Return the [X, Y] coordinate for the center point of the cell that contains the specified text.  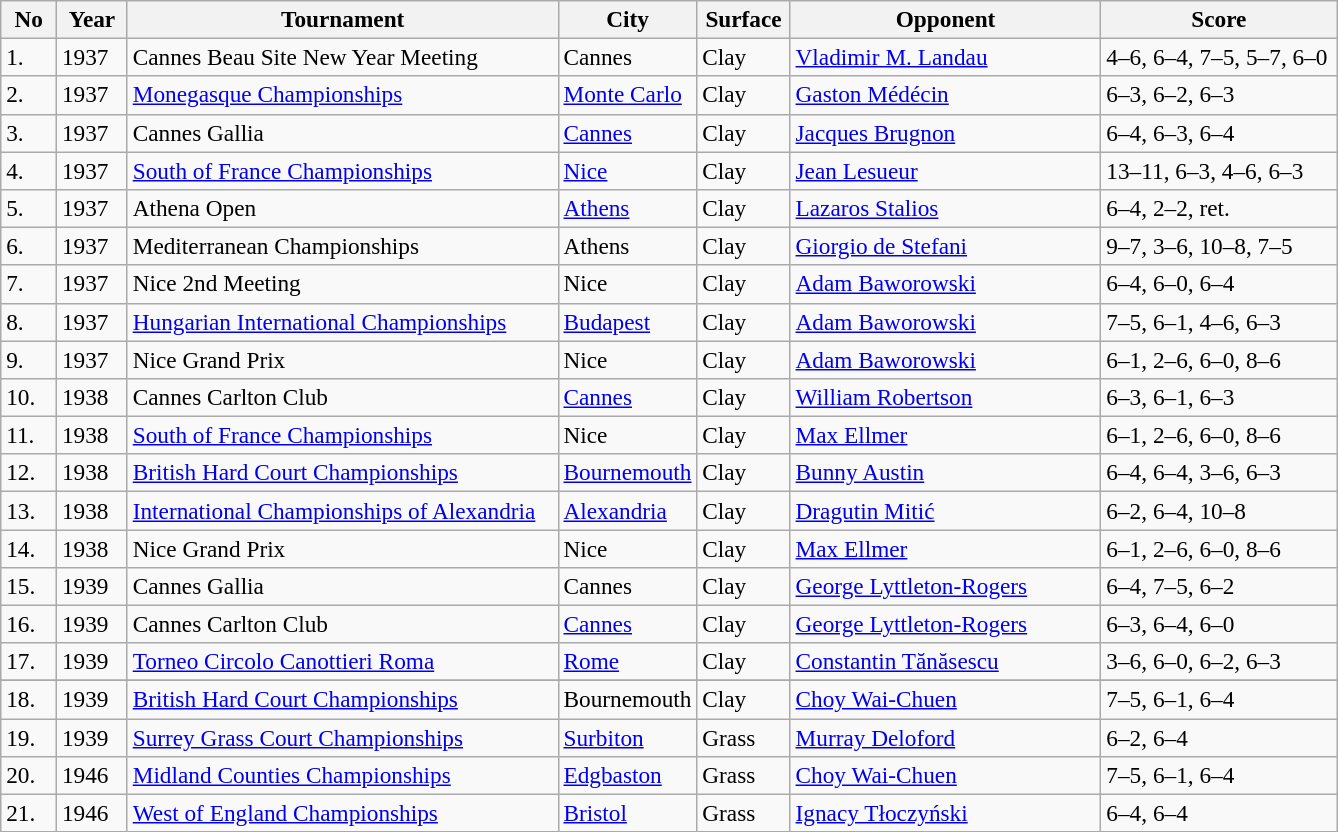
8. [29, 322]
Jacques Brugnon [946, 133]
7. [29, 284]
Giorgio de Stefani [946, 246]
2. [29, 95]
Ignacy Tłoczyński [946, 813]
Nice 2nd Meeting [342, 284]
6–3, 6–1, 6–3 [1219, 397]
5. [29, 208]
Opponent [946, 19]
City [628, 19]
Alexandria [628, 510]
21. [29, 813]
9–7, 3–6, 10–8, 7–5 [1219, 246]
Dragutin Mitić [946, 510]
Jean Lesueur [946, 170]
Score [1219, 19]
6–4, 7–5, 6–2 [1219, 586]
17. [29, 662]
Year [92, 19]
Monte Carlo [628, 95]
Cannes Beau Site New Year Meeting [342, 57]
6–4, 6–0, 6–4 [1219, 284]
6–4, 6–4, 3–6, 6–3 [1219, 473]
12. [29, 473]
4. [29, 170]
Mediterranean Championships [342, 246]
International Championships of Alexandria [342, 510]
Edgbaston [628, 775]
No [29, 19]
6–4, 6–3, 6–4 [1219, 133]
18. [29, 699]
3. [29, 133]
West of England Championships [342, 813]
6–4, 6–4 [1219, 813]
Surrey Grass Court Championships [342, 737]
6–4, 2–2, ret. [1219, 208]
Rome [628, 662]
Torneo Circolo Canottieri Roma [342, 662]
7–5, 6–1, 4–6, 6–3 [1219, 322]
Constantin Tănăsescu [946, 662]
13–11, 6–3, 4–6, 6–3 [1219, 170]
6–3, 6–2, 6–3 [1219, 95]
Murray Deloford [946, 737]
10. [29, 397]
Surface [744, 19]
Budapest [628, 322]
19. [29, 737]
6–2, 6–4, 10–8 [1219, 510]
Lazaros Stalios [946, 208]
1. [29, 57]
Gaston Médécin [946, 95]
9. [29, 359]
Tournament [342, 19]
Bunny Austin [946, 473]
15. [29, 586]
Monegasque Championships [342, 95]
Vladimir M. Landau [946, 57]
Midland Counties Championships [342, 775]
6–2, 6–4 [1219, 737]
Hungarian International Championships [342, 322]
3–6, 6–0, 6–2, 6–3 [1219, 662]
20. [29, 775]
6–3, 6–4, 6–0 [1219, 624]
Athena Open [342, 208]
16. [29, 624]
4–6, 6–4, 7–5, 5–7, 6–0 [1219, 57]
11. [29, 435]
Surbiton [628, 737]
6. [29, 246]
14. [29, 548]
William Robertson [946, 397]
Bristol [628, 813]
13. [29, 510]
